Search for the cell housing the specified text and yield its [X, Y] center coordinate. 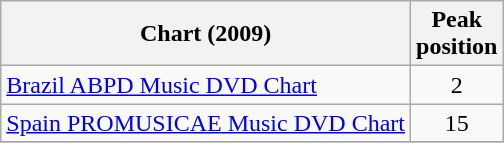
2 [457, 85]
15 [457, 123]
Chart (2009) [206, 34]
Brazil ABPD Music DVD Chart [206, 85]
Peakposition [457, 34]
Spain PROMUSICAE Music DVD Chart [206, 123]
